Return the [X, Y] coordinate for the center point of the cell that contains the specified text.  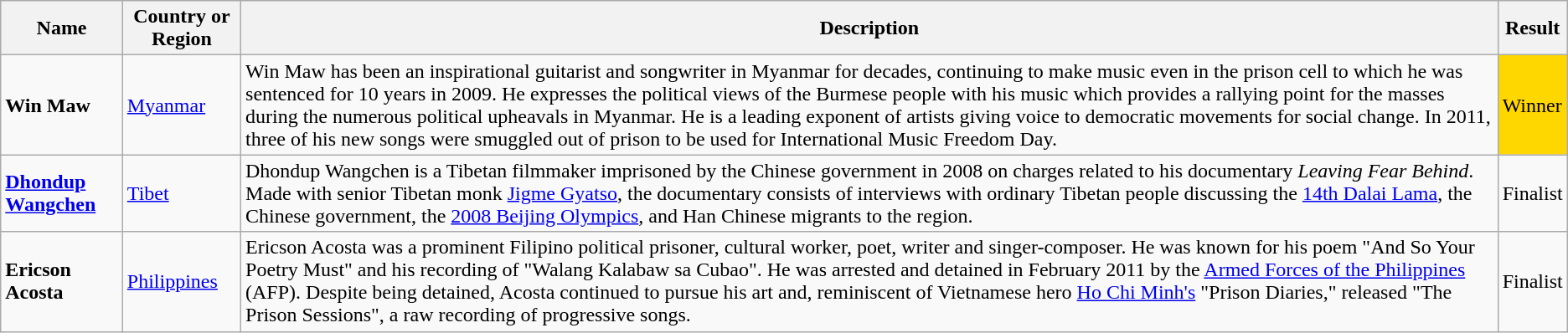
Philippines [181, 281]
Myanmar [181, 105]
Country or Region [181, 28]
Tibet [181, 193]
Winner [1533, 105]
Win Maw [62, 105]
Description [869, 28]
Result [1533, 28]
Name [62, 28]
Dhondup Wangchen [62, 193]
Ericson Acosta [62, 281]
